Provide the [X, Y] coordinate of the cell's center where the given text is located.  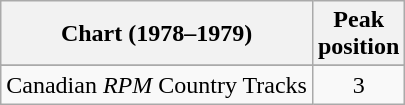
Peak position [358, 34]
Canadian RPM Country Tracks [157, 85]
3 [358, 85]
Chart (1978–1979) [157, 34]
